Search for the cell housing the specified text and yield its [x, y] center coordinate. 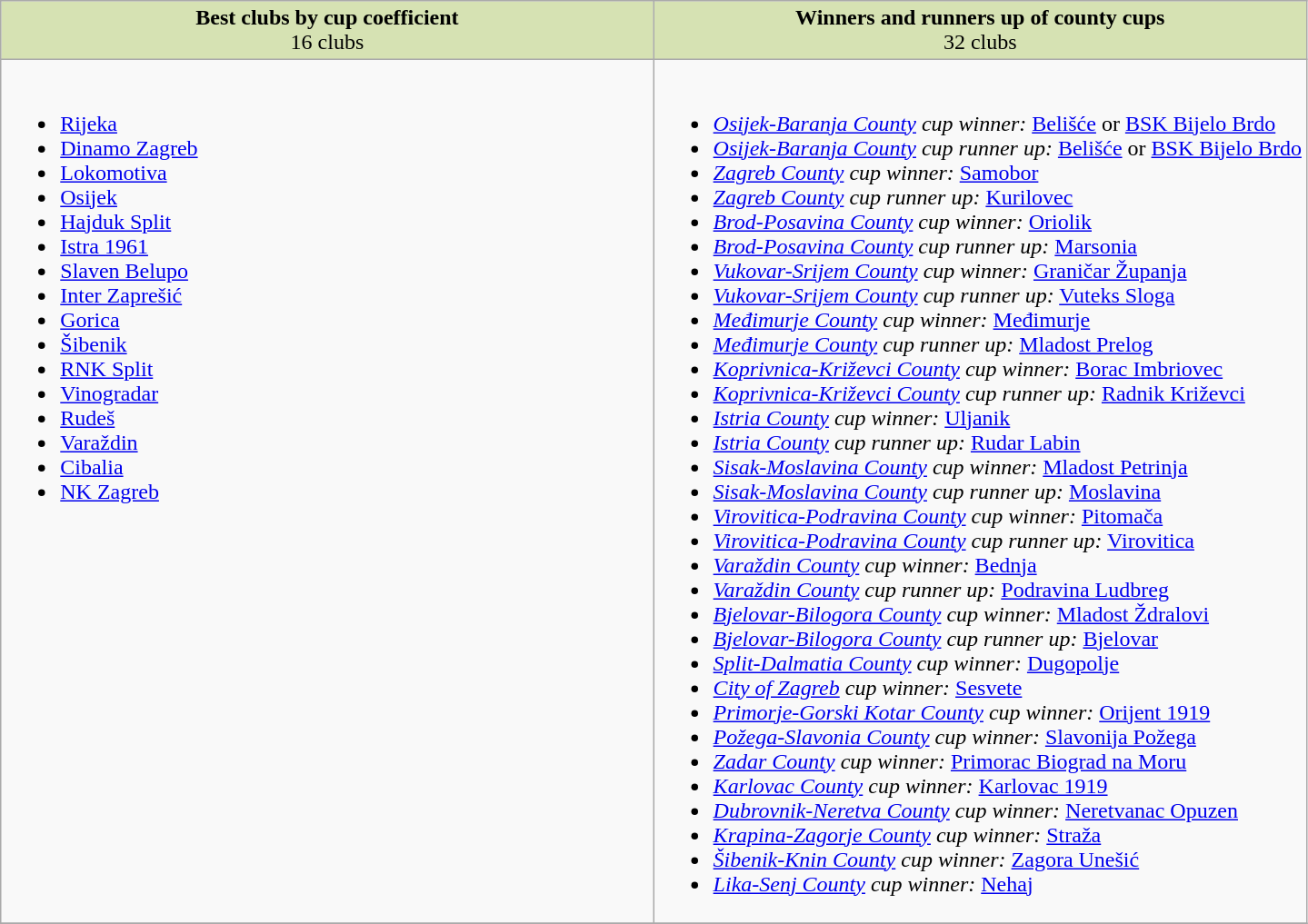
Best clubs by cup coefficient16 clubs [327, 31]
Winners and runners up of county cups32 clubs [980, 31]
RijekaDinamo ZagrebLokomotivaOsijekHajduk SplitIstra 1961Slaven BelupoInter ZaprešićGoricaŠibenikRNK SplitVinogradarRudešVaraždinCibaliaNK Zagreb [327, 492]
